Identify which cell holds the provided text, then report its [X, Y] central coordinate. 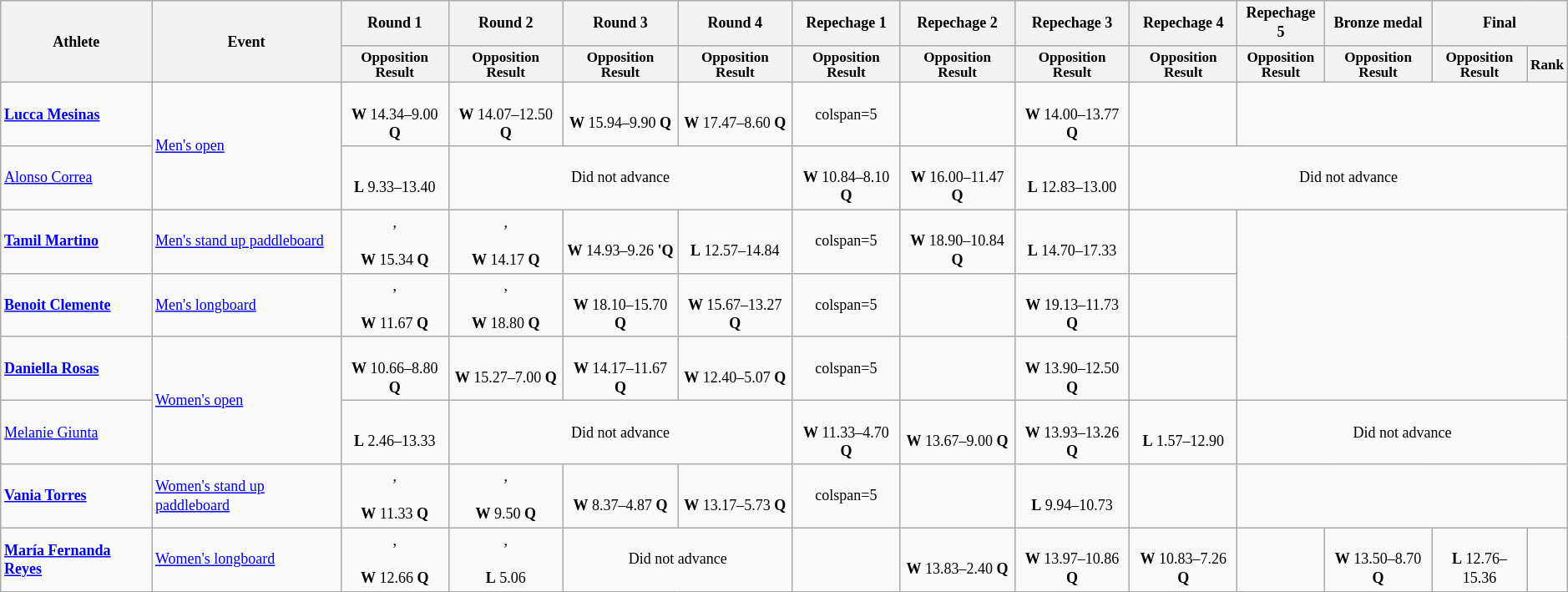
L 2.46–13.33 [394, 433]
W 14.93–9.26 'Q [620, 241]
Vania Torres [77, 496]
W 13.97–10.86 Q [1072, 559]
L 1.57–12.90 [1184, 433]
Repechage 4 [1184, 23]
W 15.94–9.90 Q [620, 114]
W 10.84–8.10 Q [847, 178]
Tamil Martino [77, 241]
Repechage 2 [957, 23]
,W 15.34 Q [394, 241]
W 13.93–13.26 Q [1072, 433]
W 11.33–4.70 Q [847, 433]
W 14.07–12.50 Q [506, 114]
Women's stand up paddleboard [247, 496]
Daniella Rosas [77, 368]
W 10.66–8.80 Q [394, 368]
,W 18.80 Q [506, 305]
Alonso Correa [77, 178]
Athlete [77, 42]
W 8.37–4.87 Q [620, 496]
Men's longboard [247, 305]
W 14.00–13.77 Q [1072, 114]
Rank [1547, 63]
,L 5.06 [506, 559]
Final [1500, 23]
W 14.34–9.00 Q [394, 114]
W 14.17–11.67 Q [620, 368]
W 18.10–15.70 Q [620, 305]
W 18.90–10.84 Q [957, 241]
W 17.47–8.60 Q [735, 114]
Repechage 3 [1072, 23]
W 15.27–7.00 Q [506, 368]
W 13.90–12.50 Q [1072, 368]
Repechage 1 [847, 23]
Women's open [247, 400]
Benoit Clemente [77, 305]
W 10.83–7.26 Q [1184, 559]
L 9.94–10.73 [1072, 496]
,W 9.50 Q [506, 496]
Bronze medal [1378, 23]
,W 14.17 Q [506, 241]
W 16.00–11.47 Q [957, 178]
L 12.83–13.00 [1072, 178]
Round 1 [394, 23]
L 9.33–13.40 [394, 178]
W 12.40–5.07 Q [735, 368]
W 13.83–2.40 Q [957, 559]
L 12.57–14.84 [735, 241]
L 14.70–17.33 [1072, 241]
W 13.17–5.73 Q [735, 496]
W 13.50–8.70 Q [1378, 559]
Men's open [247, 146]
Event [247, 42]
Round 3 [620, 23]
Round 2 [506, 23]
,W 11.67 Q [394, 305]
Men's stand up paddleboard [247, 241]
Melanie Giunta [77, 433]
,W 12.66 Q [394, 559]
,W 11.33 Q [394, 496]
Lucca Mesinas [77, 114]
W 15.67–13.27 Q [735, 305]
L 12.76–15.36 [1479, 559]
Women's longboard [247, 559]
Round 4 [735, 23]
María Fernanda Reyes [77, 559]
Repechage 5 [1281, 23]
W 13.67–9.00 Q [957, 433]
W 19.13–11.73 Q [1072, 305]
